Scan for the cell matching the given text and deliver its [X, Y] coordinate at center. 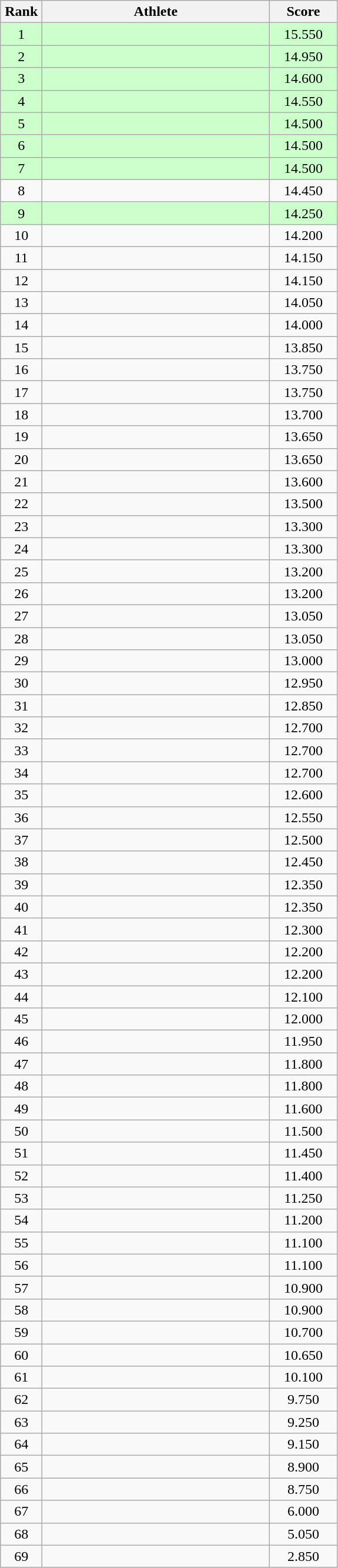
11 [21, 258]
12.300 [303, 929]
58 [21, 1310]
14.450 [303, 191]
53 [21, 1198]
8.900 [303, 1467]
57 [21, 1287]
52 [21, 1176]
11.950 [303, 1042]
64 [21, 1444]
65 [21, 1467]
1 [21, 34]
44 [21, 997]
5 [21, 124]
23 [21, 526]
56 [21, 1265]
26 [21, 593]
35 [21, 795]
36 [21, 818]
14.050 [303, 303]
46 [21, 1042]
59 [21, 1332]
12.550 [303, 818]
12.000 [303, 1019]
69 [21, 1556]
12.950 [303, 683]
5.050 [303, 1534]
31 [21, 706]
Score [303, 12]
13.700 [303, 415]
63 [21, 1422]
15 [21, 348]
13.500 [303, 504]
Rank [21, 12]
9.150 [303, 1444]
13 [21, 303]
11.600 [303, 1109]
27 [21, 616]
10.650 [303, 1355]
18 [21, 415]
62 [21, 1400]
41 [21, 929]
12.450 [303, 862]
11.500 [303, 1131]
66 [21, 1489]
51 [21, 1153]
34 [21, 773]
32 [21, 728]
12.850 [303, 706]
16 [21, 370]
12.500 [303, 840]
10 [21, 235]
10.100 [303, 1377]
8 [21, 191]
Athlete [156, 12]
9.250 [303, 1422]
21 [21, 482]
55 [21, 1243]
9 [21, 213]
6 [21, 146]
15.550 [303, 34]
11.200 [303, 1220]
29 [21, 661]
14 [21, 325]
50 [21, 1131]
47 [21, 1064]
25 [21, 571]
61 [21, 1377]
33 [21, 750]
68 [21, 1534]
9.750 [303, 1400]
10.700 [303, 1332]
4 [21, 101]
60 [21, 1355]
8.750 [303, 1489]
42 [21, 952]
11.450 [303, 1153]
11.250 [303, 1198]
14.550 [303, 101]
13.600 [303, 482]
28 [21, 638]
14.250 [303, 213]
37 [21, 840]
45 [21, 1019]
7 [21, 168]
14.950 [303, 56]
30 [21, 683]
38 [21, 862]
14.200 [303, 235]
2.850 [303, 1556]
14.000 [303, 325]
12.600 [303, 795]
54 [21, 1220]
13.000 [303, 661]
24 [21, 549]
43 [21, 974]
14.600 [303, 79]
2 [21, 56]
22 [21, 504]
12.100 [303, 997]
20 [21, 459]
19 [21, 437]
67 [21, 1512]
48 [21, 1086]
3 [21, 79]
39 [21, 885]
6.000 [303, 1512]
12 [21, 281]
40 [21, 907]
11.400 [303, 1176]
49 [21, 1109]
17 [21, 392]
13.850 [303, 348]
